Locate the cell with the specified text and output its [x, y] center coordinate. 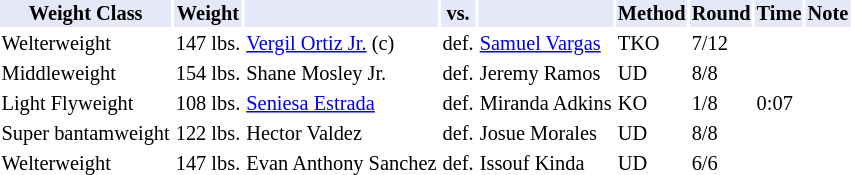
Time [779, 14]
Weight Class [86, 14]
vs. [458, 14]
Jeremy Ramos [546, 74]
Shane Mosley Jr. [342, 74]
147 lbs. [208, 44]
1/8 [721, 104]
TKO [652, 44]
108 lbs. [208, 104]
122 lbs. [208, 134]
154 lbs. [208, 74]
Method [652, 14]
0:07 [779, 104]
7/12 [721, 44]
Weight [208, 14]
Josue Morales [546, 134]
Samuel Vargas [546, 44]
Vergil Ortiz Jr. (c) [342, 44]
Seniesa Estrada [342, 104]
Welterweight [86, 44]
Light Flyweight [86, 104]
Round [721, 14]
Super bantamweight [86, 134]
Miranda Adkins [546, 104]
Middleweight [86, 74]
Note [828, 14]
KO [652, 104]
Hector Valdez [342, 134]
